Return the [x, y] coordinate for the center point of the cell that contains the specified text.  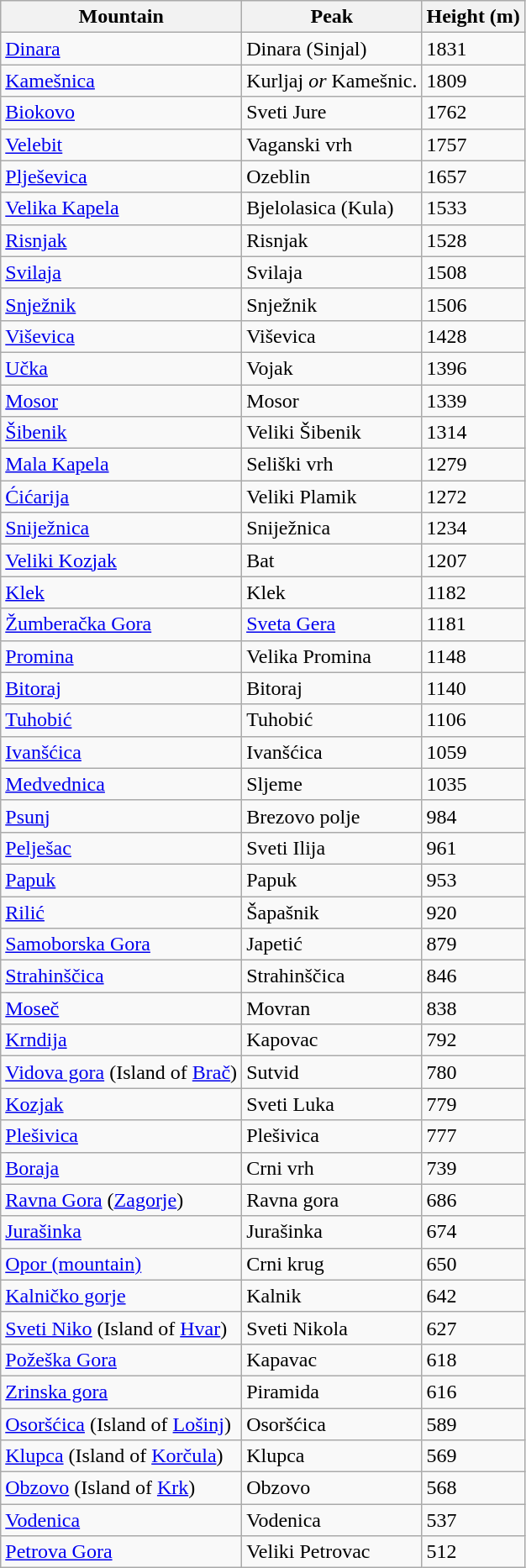
Učka [121, 368]
Boraja [121, 1168]
Osoršćica (Island of Lošinj) [121, 1424]
Klupca (Island of Korčula) [121, 1456]
Sveti Nikola [332, 1328]
1506 [473, 304]
Kapavac [332, 1360]
616 [473, 1392]
Ravna gora [332, 1200]
961 [473, 848]
Obzovo [332, 1488]
1181 [473, 624]
Dinara (Sinjal) [332, 49]
984 [473, 816]
Sveta Gera [332, 624]
Sveti Luka [332, 1104]
Veliki Šibenik [332, 433]
Moseč [121, 1008]
537 [473, 1520]
953 [473, 880]
Sveti Jure [332, 113]
Šapašnik [332, 912]
1831 [473, 49]
Japetić [332, 944]
1657 [473, 176]
650 [473, 1264]
Promina [121, 656]
Bjelolasica (Kula) [332, 208]
1182 [473, 592]
642 [473, 1296]
1314 [473, 433]
Velika Promina [332, 656]
Veliki Plamik [332, 497]
Sutvid [332, 1072]
Rilić [121, 912]
Obzovo (Island of Krk) [121, 1488]
1757 [473, 145]
739 [473, 1168]
Požeška Gora [121, 1360]
Medvednica [121, 784]
569 [473, 1456]
674 [473, 1232]
Kurljaj or Kamešnic. [332, 81]
1279 [473, 465]
Piramida [332, 1392]
Veliki Kozjak [121, 560]
Brezovo polje [332, 816]
Sveti Ilija [332, 848]
1428 [473, 336]
1528 [473, 240]
Plješevica [121, 176]
Crni krug [332, 1264]
Biokovo [121, 113]
1106 [473, 720]
Velika Kapela [121, 208]
Zrinska gora [121, 1392]
Kozjak [121, 1104]
Crni vrh [332, 1168]
1339 [473, 401]
Krndija [121, 1040]
Movran [332, 1008]
920 [473, 912]
627 [473, 1328]
Kalnik [332, 1296]
Kalničko gorje [121, 1296]
1234 [473, 529]
1140 [473, 688]
1533 [473, 208]
1272 [473, 497]
Peak [332, 17]
618 [473, 1360]
1508 [473, 272]
Veliki Petrovac [332, 1552]
Psunj [121, 816]
Kapovac [332, 1040]
1809 [473, 81]
779 [473, 1104]
Mountain [121, 17]
Seliški vrh [332, 465]
Vojak [332, 368]
Sveti Niko (Island of Hvar) [121, 1328]
838 [473, 1008]
Pelješac [121, 848]
Ozeblin [332, 176]
Vidova gora (Island of Brač) [121, 1072]
792 [473, 1040]
Sljeme [332, 784]
1035 [473, 784]
Vaganski vrh [332, 145]
512 [473, 1552]
Petrova Gora [121, 1552]
1762 [473, 113]
879 [473, 944]
1396 [473, 368]
Height (m) [473, 17]
777 [473, 1136]
568 [473, 1488]
Kamešnica [121, 81]
Samoborska Gora [121, 944]
Ravna Gora (Zagorje) [121, 1200]
1207 [473, 560]
1059 [473, 752]
Žumberačka Gora [121, 624]
Osoršćica [332, 1424]
Bat [332, 560]
686 [473, 1200]
Klupca [332, 1456]
Velebit [121, 145]
Mala Kapela [121, 465]
780 [473, 1072]
589 [473, 1424]
Šibenik [121, 433]
Opor (mountain) [121, 1264]
Dinara [121, 49]
1148 [473, 656]
Ćićarija [121, 497]
846 [473, 976]
